Locate the cell with the specified text and output its [x, y] center coordinate. 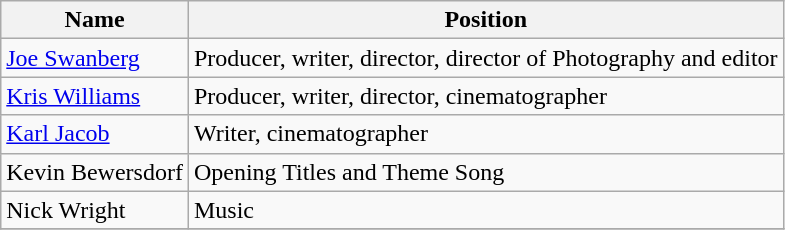
Name [95, 20]
Karl Jacob [95, 134]
Producer, writer, director, director of Photography and editor [486, 58]
Producer, writer, director, cinematographer [486, 96]
Joe Swanberg [95, 58]
Kris Williams [95, 96]
Opening Titles and Theme Song [486, 172]
Writer, cinematographer [486, 134]
Music [486, 210]
Position [486, 20]
Kevin Bewersdorf [95, 172]
Nick Wright [95, 210]
